Extract the (x, y) coordinate from the center of the cell holding the provided text.  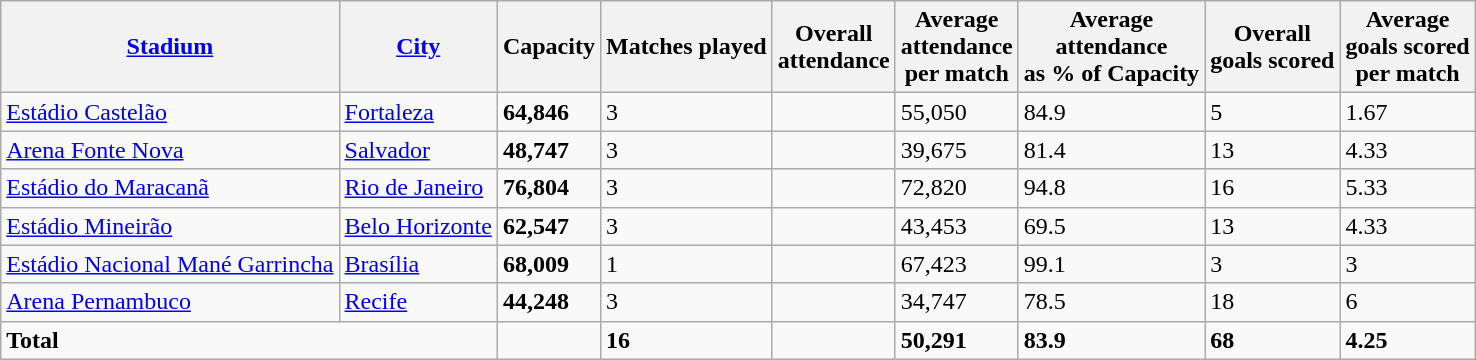
99.1 (1111, 264)
55,050 (956, 112)
76,804 (548, 188)
Matches played (686, 47)
18 (1272, 302)
Overallattendance (834, 47)
Total (250, 340)
34,747 (956, 302)
Salvador (418, 150)
62,547 (548, 226)
Averageattendanceper match (956, 47)
5.33 (1408, 188)
Estádio do Maracanã (170, 188)
69.5 (1111, 226)
Averagegoals scoredper match (1408, 47)
Arena Fonte Nova (170, 150)
Arena Pernambuco (170, 302)
5 (1272, 112)
Stadium (170, 47)
Estádio Castelão (170, 112)
Brasília (418, 264)
50,291 (956, 340)
81.4 (1111, 150)
Capacity (548, 47)
44,248 (548, 302)
64,846 (548, 112)
39,675 (956, 150)
Estádio Mineirão (170, 226)
Averageattendanceas % of Capacity (1111, 47)
48,747 (548, 150)
68 (1272, 340)
4.25 (1408, 340)
68,009 (548, 264)
94.8 (1111, 188)
84.9 (1111, 112)
78.5 (1111, 302)
6 (1408, 302)
67,423 (956, 264)
1.67 (1408, 112)
Estádio Nacional Mané Garrincha (170, 264)
Overallgoals scored (1272, 47)
Rio de Janeiro (418, 188)
72,820 (956, 188)
Belo Horizonte (418, 226)
83.9 (1111, 340)
Fortaleza (418, 112)
43,453 (956, 226)
1 (686, 264)
Recife (418, 302)
City (418, 47)
